Provide the [x, y] coordinate of the cell's center where the given text is located.  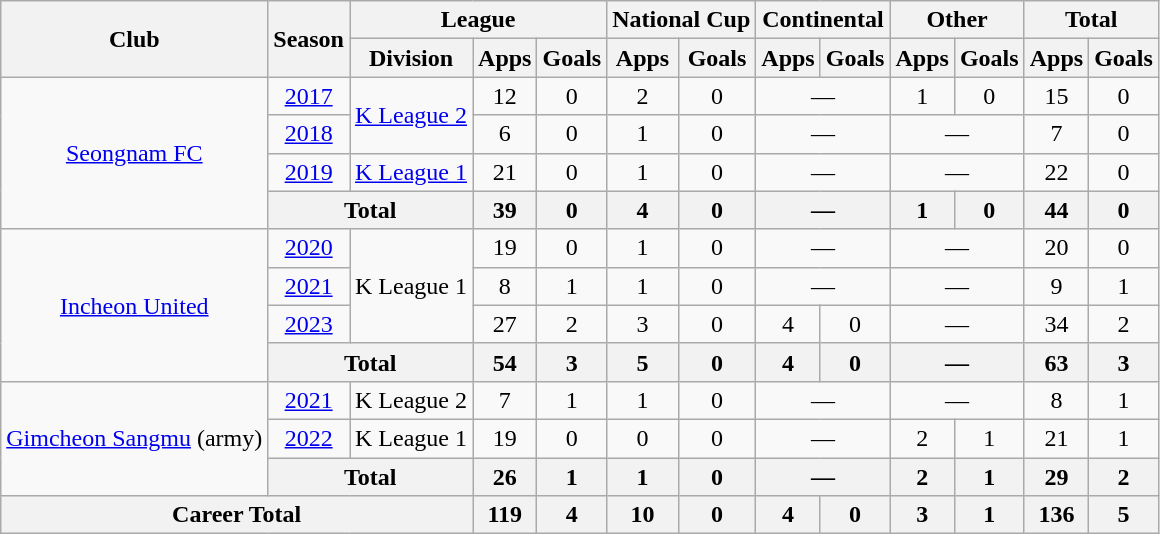
29 [1056, 477]
2022 [309, 438]
League [478, 20]
22 [1056, 172]
Incheon United [134, 305]
9 [1056, 286]
12 [505, 96]
Club [134, 39]
2017 [309, 96]
2018 [309, 134]
National Cup [682, 20]
Division [412, 58]
10 [643, 515]
6 [505, 134]
Seongnam FC [134, 153]
39 [505, 210]
2020 [309, 248]
63 [1056, 362]
2019 [309, 172]
27 [505, 324]
26 [505, 477]
Season [309, 39]
Gimcheon Sangmu (army) [134, 438]
Career Total [237, 515]
54 [505, 362]
119 [505, 515]
136 [1056, 515]
44 [1056, 210]
Other [957, 20]
2023 [309, 324]
34 [1056, 324]
15 [1056, 96]
Continental [823, 20]
20 [1056, 248]
